Determine the [X, Y] coordinate at the center of the cell enclosing the given text.  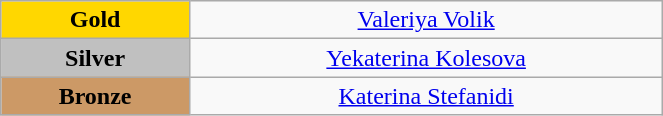
Bronze [96, 96]
Valeriya Volik [426, 20]
Yekaterina Kolesova [426, 58]
Gold [96, 20]
Silver [96, 58]
Katerina Stefanidi [426, 96]
